Detect which cell encompasses the target text, then output its (x, y) center coordinate. 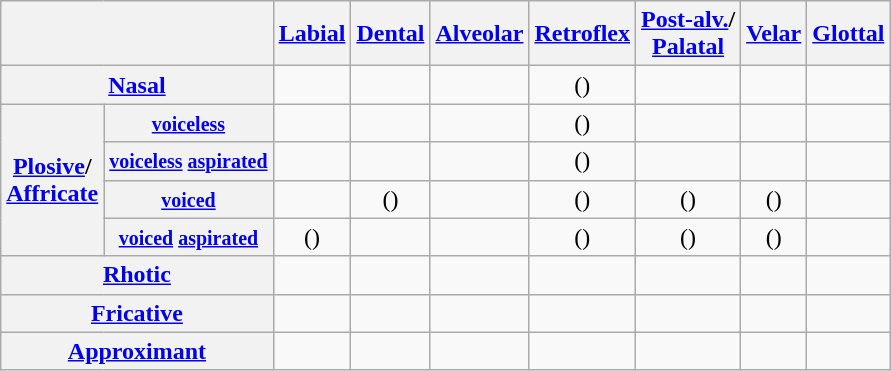
Post-alv./Palatal (688, 34)
voiced aspirated (188, 237)
Velar (774, 34)
Approximant (137, 351)
Nasal (137, 85)
Glottal (848, 34)
voiceless (188, 123)
Rhotic (137, 275)
Alveolar (480, 34)
Fricative (137, 313)
Labial (312, 34)
voiced (188, 199)
Plosive/Affricate (52, 180)
Dental (390, 34)
Retroflex (582, 34)
voiceless aspirated (188, 161)
